For the text-containing cell, return its midpoint in [x, y] coordinate format. 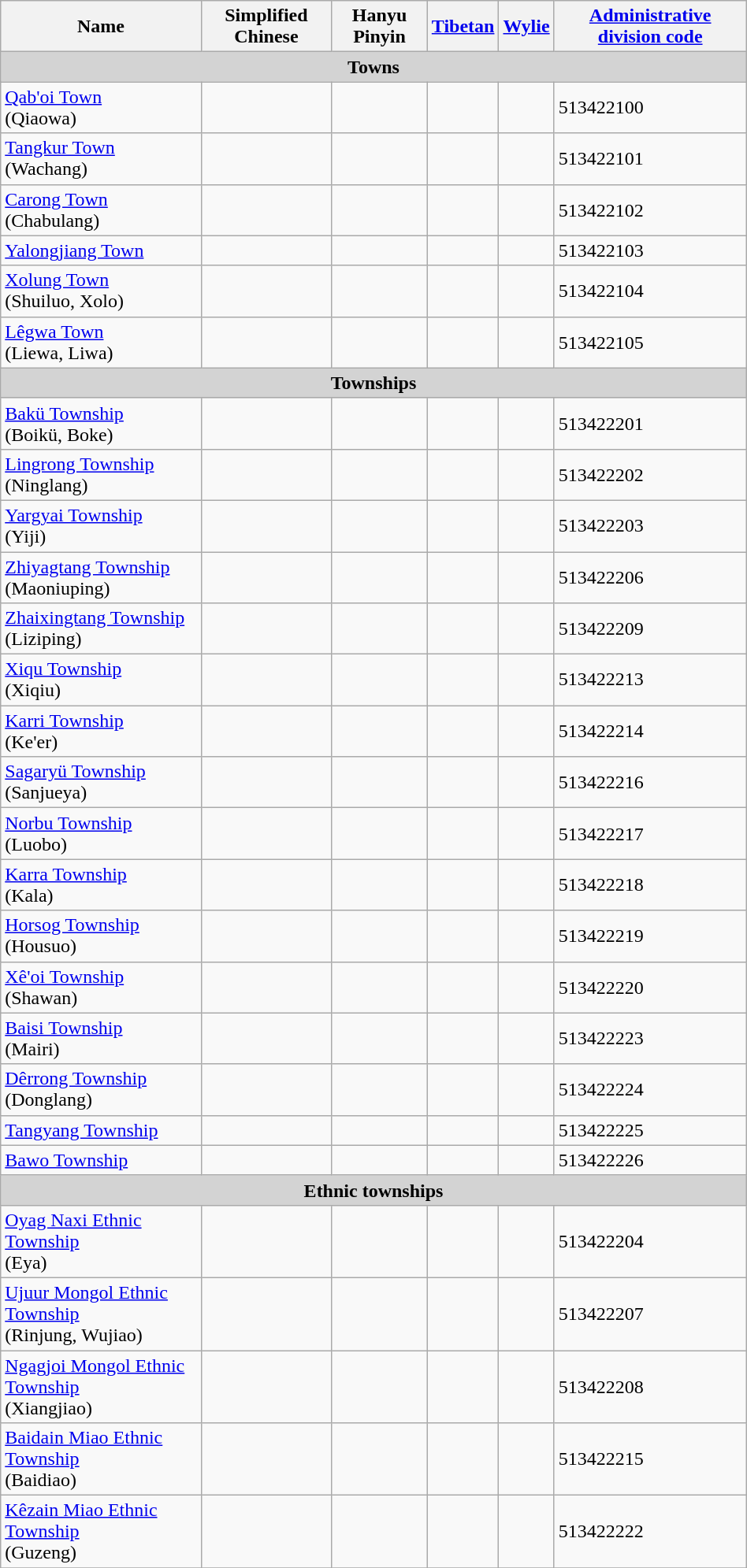
Tibetan [463, 27]
513422202 [650, 474]
Tangyang Township [101, 1130]
513422225 [650, 1130]
Zhaixingtang Township(Liziping) [101, 628]
513422207 [650, 1314]
Sagaryü Township(Sanjueya) [101, 783]
513422209 [650, 628]
Baisi Township(Mairi) [101, 1038]
513422201 [650, 424]
Carong Town(Chabulang) [101, 209]
513422222 [650, 1532]
Norbu Township(Luobo) [101, 833]
Dêrrong Township(Donglang) [101, 1090]
Ujuur Mongol Ethnic Township(Rinjung, Wujiao) [101, 1314]
513422204 [650, 1241]
Administrative division code [650, 27]
Name [101, 27]
Lêgwa Town(Liewa, Liwa) [101, 342]
Oyag Naxi Ethnic Township(Eya) [101, 1241]
513422226 [650, 1160]
513422220 [650, 988]
513422217 [650, 833]
513422206 [650, 576]
Simplified Chinese [266, 27]
Baidain Miao Ethnic Township(Baidiao) [101, 1459]
Horsog Township(Housuo) [101, 936]
Karra Township(Kala) [101, 885]
513422215 [650, 1459]
513422214 [650, 731]
Tangkur Town(Wachang) [101, 159]
Qab'oi Town(Qiaowa) [101, 107]
513422223 [650, 1038]
513422102 [650, 209]
Kêzain Miao Ethnic Township(Guzeng) [101, 1532]
513422105 [650, 342]
Xê'oi Township(Shawan) [101, 988]
Yargyai Township(Yiji) [101, 526]
Hanyu Pinyin [380, 27]
513422103 [650, 250]
Towns [373, 67]
Yalongjiang Town [101, 250]
Xiqu Township(Xiqiu) [101, 680]
Lingrong Township(Ninglang) [101, 474]
513422213 [650, 680]
Bawo Township [101, 1160]
513422104 [650, 291]
Ngagjoi Mongol Ethnic Township(Xiangjiao) [101, 1386]
Karri Township(Ke'er) [101, 731]
513422208 [650, 1386]
513422216 [650, 783]
513422219 [650, 936]
Xolung Town(Shuiluo, Xolo) [101, 291]
Ethnic townships [373, 1190]
513422218 [650, 885]
513422224 [650, 1090]
Bakü Township(Boikü, Boke) [101, 424]
Zhiyagtang Township(Maoniuping) [101, 576]
513422101 [650, 159]
513422203 [650, 526]
Wylie [526, 27]
Townships [373, 383]
513422100 [650, 107]
